Pinpoint the cell where the given text exists, returning its [X, Y] midpoint coordinate. 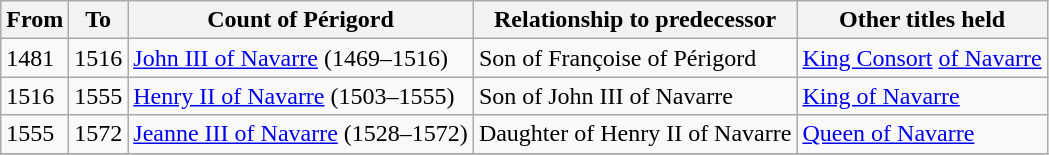
Relationship to predecessor [635, 20]
Other titles held [922, 20]
1481 [35, 58]
Count of Périgord [301, 20]
Henry II of Navarre (1503–1555) [301, 96]
Queen of Navarre [922, 134]
Daughter of Henry II of Navarre [635, 134]
From [35, 20]
John III of Navarre (1469–1516) [301, 58]
To [98, 20]
Son of Françoise of Périgord [635, 58]
King of Navarre [922, 96]
Jeanne III of Navarre (1528–1572) [301, 134]
1572 [98, 134]
Son of John III of Navarre [635, 96]
King Consort of Navarre [922, 58]
